Output the [x, y] coordinate of the center of the cell containing the given text.  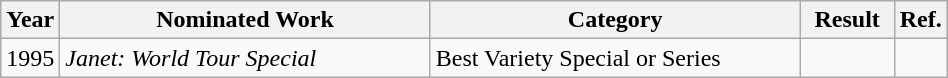
Year [30, 20]
Best Variety Special or Series [615, 58]
Nominated Work [245, 20]
Janet: World Tour Special [245, 58]
Category [615, 20]
Result [847, 20]
Ref. [920, 20]
1995 [30, 58]
